Locate the cell with the specified text and output its (X, Y) center coordinate. 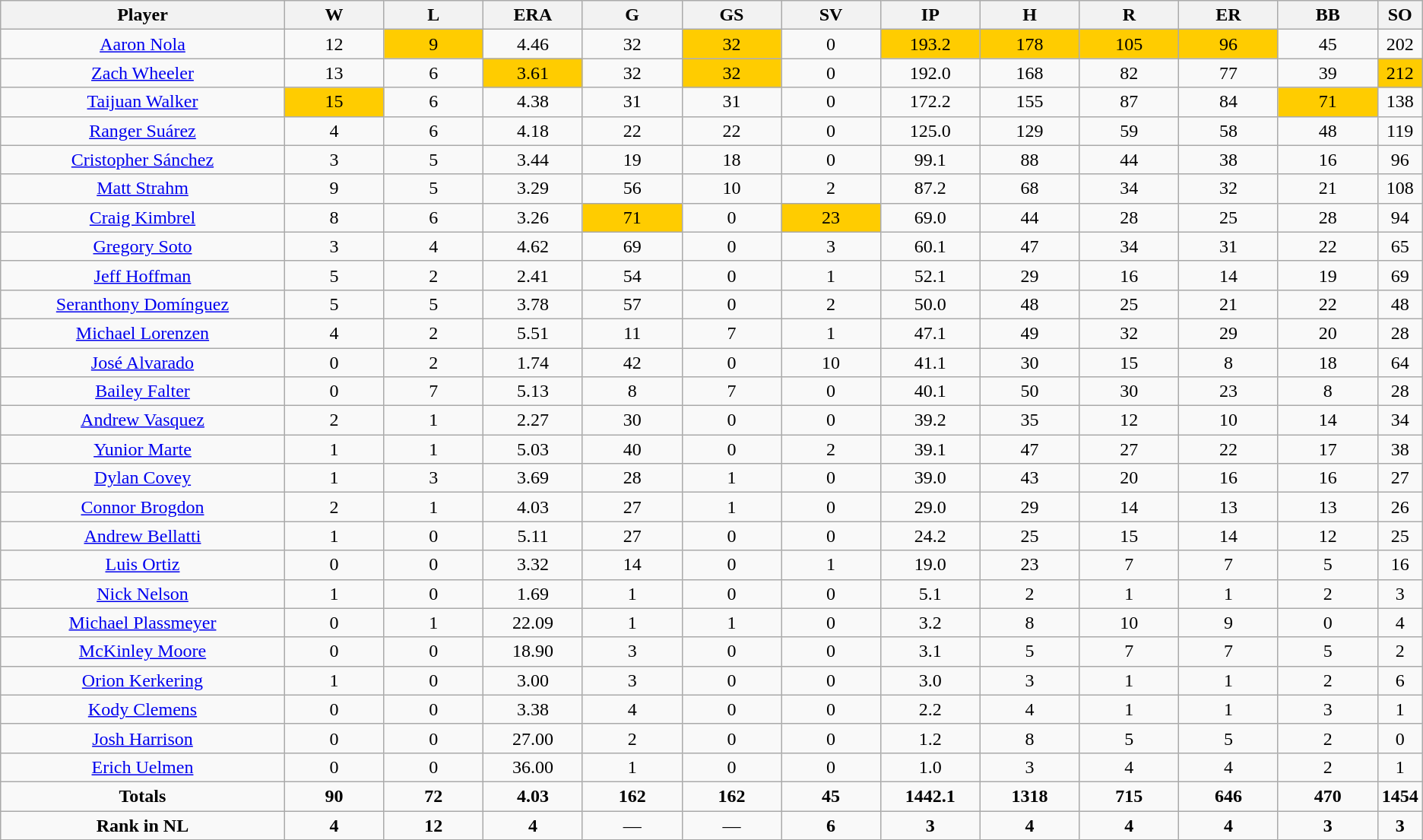
5.03 (534, 449)
47.1 (930, 333)
Jeff Hoffman (143, 275)
58 (1228, 131)
Matt Strahm (143, 189)
2.41 (534, 275)
Cristopher Sánchez (143, 160)
2.27 (534, 420)
5.13 (534, 391)
108 (1400, 189)
39.1 (930, 449)
Andrew Vasquez (143, 420)
1318 (1029, 796)
94 (1400, 217)
Connor Brogdon (143, 507)
470 (1327, 796)
202 (1400, 44)
29.0 (930, 507)
L (433, 15)
Totals (143, 796)
Ranger Suárez (143, 131)
54 (632, 275)
IP (930, 15)
24.2 (930, 536)
57 (632, 304)
Luis Ortiz (143, 565)
42 (632, 363)
50.0 (930, 304)
27.00 (534, 738)
84 (1228, 102)
129 (1029, 131)
77 (1228, 73)
5.51 (534, 333)
3.38 (534, 709)
43 (1029, 478)
178 (1029, 44)
1.69 (534, 594)
72 (433, 796)
G (632, 15)
88 (1029, 160)
Craig Kimbrel (143, 217)
McKinley Moore (143, 651)
Aaron Nola (143, 44)
119 (1400, 131)
49 (1029, 333)
4.18 (534, 131)
BB (1327, 15)
Rank in NL (143, 825)
Gregory Soto (143, 246)
R (1130, 15)
3.44 (534, 160)
Erich Uelmen (143, 767)
192.0 (930, 73)
Yunior Marte (143, 449)
GS (731, 15)
5.11 (534, 536)
99.1 (930, 160)
715 (1130, 796)
36.00 (534, 767)
39.2 (930, 420)
17 (1327, 449)
18.90 (534, 651)
87 (1130, 102)
40 (632, 449)
1.74 (534, 363)
H (1029, 15)
3.29 (534, 189)
3.1 (930, 651)
3.0 (930, 680)
SO (1400, 15)
3.2 (930, 623)
82 (1130, 73)
1454 (1400, 796)
56 (632, 189)
3.26 (534, 217)
Dylan Covey (143, 478)
Bailey Falter (143, 391)
35 (1029, 420)
60.1 (930, 246)
172.2 (930, 102)
Michael Plassmeyer (143, 623)
Andrew Bellatti (143, 536)
68 (1029, 189)
4.62 (534, 246)
125.0 (930, 131)
4.46 (534, 44)
59 (1130, 131)
W (334, 15)
José Alvarado (143, 363)
Player (143, 15)
39.0 (930, 478)
41.1 (930, 363)
105 (1130, 44)
Michael Lorenzen (143, 333)
22.09 (534, 623)
40.1 (930, 391)
3.78 (534, 304)
3.00 (534, 680)
SV (832, 15)
5.1 (930, 594)
1.2 (930, 738)
11 (632, 333)
Nick Nelson (143, 594)
87.2 (930, 189)
168 (1029, 73)
3.61 (534, 73)
212 (1400, 73)
50 (1029, 391)
1442.1 (930, 796)
646 (1228, 796)
26 (1400, 507)
52.1 (930, 275)
Josh Harrison (143, 738)
193.2 (930, 44)
155 (1029, 102)
90 (334, 796)
65 (1400, 246)
2.2 (930, 709)
ERA (534, 15)
Orion Kerkering (143, 680)
Zach Wheeler (143, 73)
64 (1400, 363)
Kody Clemens (143, 709)
39 (1327, 73)
69.0 (930, 217)
138 (1400, 102)
Taijuan Walker (143, 102)
19.0 (930, 565)
4.38 (534, 102)
1.0 (930, 767)
Seranthony Domínguez (143, 304)
ER (1228, 15)
3.69 (534, 478)
3.32 (534, 565)
